Scan for the cell matching the given text and deliver its [x, y] coordinate at center. 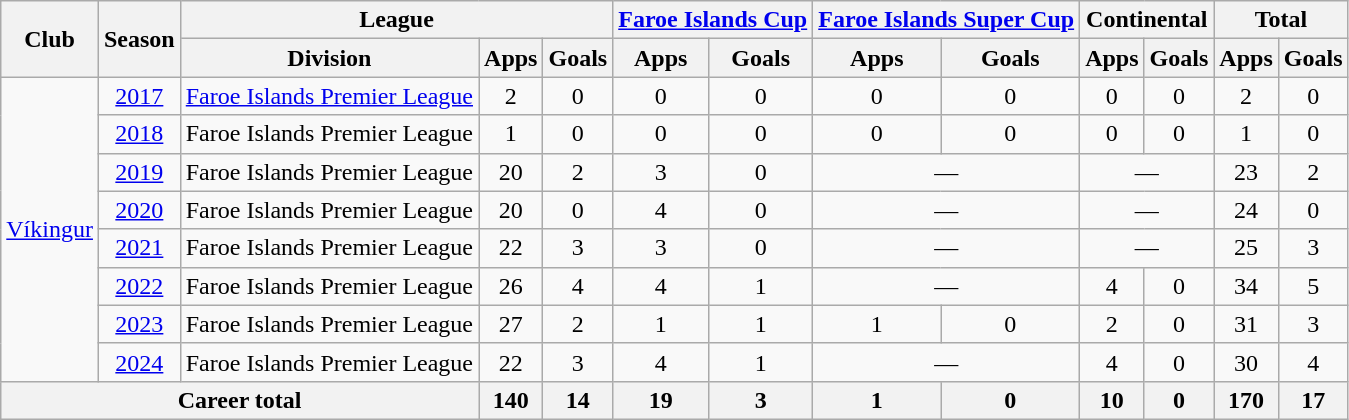
24 [1246, 210]
5 [1313, 286]
2019 [139, 172]
140 [511, 400]
Career total [240, 400]
Faroe Islands Super Cup [946, 20]
17 [1313, 400]
27 [511, 324]
2020 [139, 210]
Víkingur [50, 229]
Continental [1147, 20]
Division [329, 58]
Season [139, 39]
19 [661, 400]
23 [1246, 172]
30 [1246, 362]
2017 [139, 96]
2023 [139, 324]
170 [1246, 400]
34 [1246, 286]
25 [1246, 248]
2018 [139, 134]
2024 [139, 362]
2022 [139, 286]
2021 [139, 248]
31 [1246, 324]
Club [50, 39]
26 [511, 286]
10 [1112, 400]
Total [1281, 20]
League [396, 20]
14 [578, 400]
Faroe Islands Cup [713, 20]
